Provide the [X, Y] coordinate of the cell's center where the given text is located.  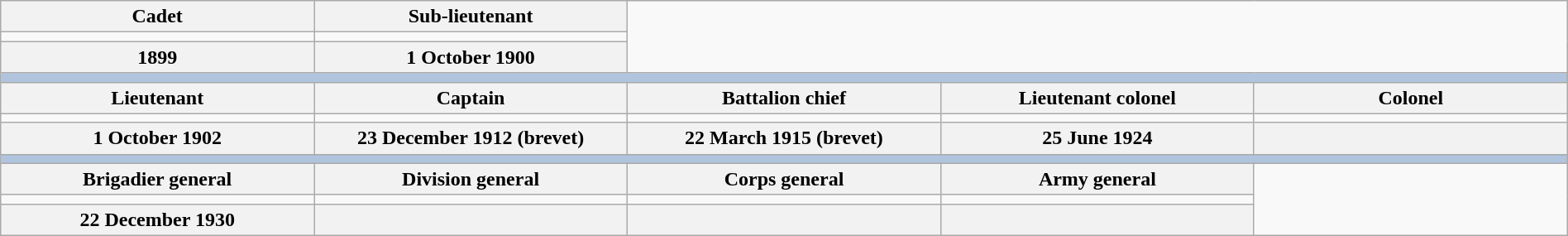
25 June 1924 [1097, 138]
Cadet [157, 17]
22 December 1930 [157, 219]
22 March 1915 (brevet) [784, 138]
1899 [157, 57]
Army general [1097, 179]
Battalion chief [784, 98]
1 October 1900 [471, 57]
Colonel [1411, 98]
Division general [471, 179]
1 October 1902 [157, 138]
Lieutenant colonel [1097, 98]
Lieutenant [157, 98]
Corps general [784, 179]
Sub-lieutenant [471, 17]
Brigadier general [157, 179]
23 December 1912 (brevet) [471, 138]
Captain [471, 98]
